Extract the (X, Y) coordinate from the center of the cell holding the provided text.  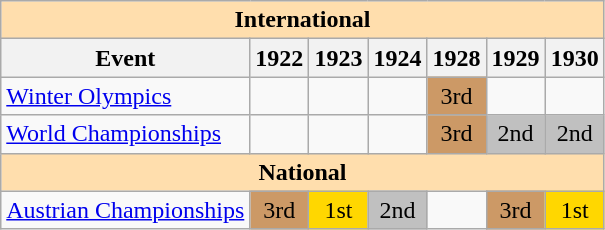
International (302, 20)
1929 (516, 58)
1923 (338, 58)
1928 (456, 58)
National (302, 172)
Austrian Championships (126, 210)
Winter Olympics (126, 96)
1922 (280, 58)
Event (126, 58)
1924 (398, 58)
World Championships (126, 134)
1930 (574, 58)
